Search for the cell housing the specified text and yield its (X, Y) center coordinate. 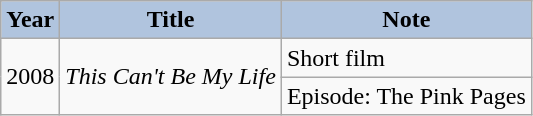
Year (30, 20)
This Can't Be My Life (171, 77)
2008 (30, 77)
Short film (406, 58)
Episode: The Pink Pages (406, 96)
Note (406, 20)
Title (171, 20)
